Find where the given text appears and provide that cell's center as [X, Y] coordinate. 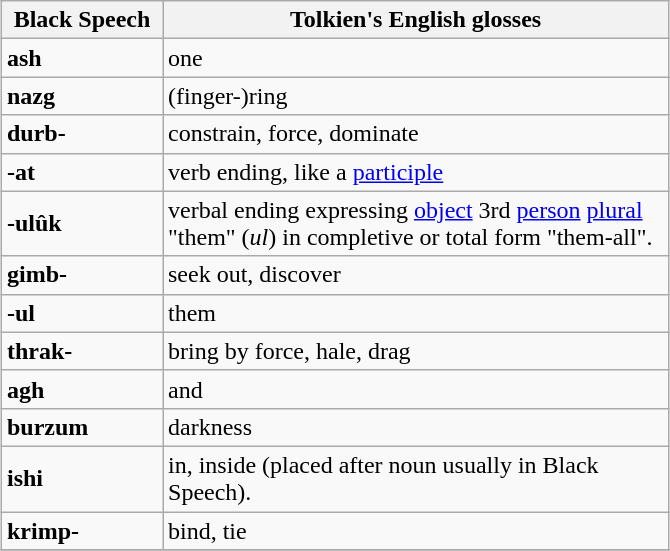
-ulûk [82, 224]
nazg [82, 96]
burzum [82, 427]
bring by force, hale, drag [415, 351]
-at [82, 172]
-ul [82, 313]
gimb- [82, 275]
in, inside (placed after noun usually in Black Speech). [415, 478]
verbal ending expressing object 3rd person plural "them" (ul) in completive or total form "them-all". [415, 224]
constrain, force, dominate [415, 134]
bind, tie [415, 531]
them [415, 313]
ishi [82, 478]
verb ending, like a participle [415, 172]
and [415, 389]
seek out, discover [415, 275]
darkness [415, 427]
agh [82, 389]
(finger-)ring [415, 96]
one [415, 58]
Black Speech [82, 20]
ash [82, 58]
thrak- [82, 351]
krimp- [82, 531]
Tolkien's English glosses [415, 20]
durb- [82, 134]
